For the text-containing cell, return its midpoint in (x, y) coordinate format. 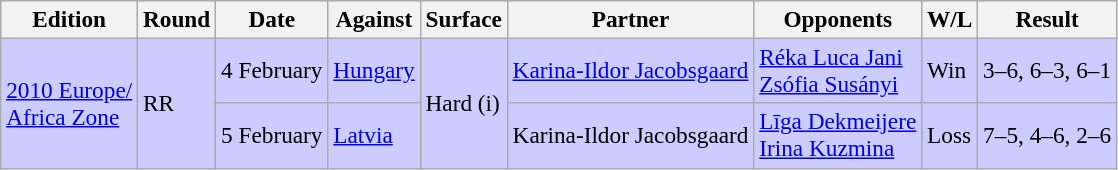
Date (272, 19)
Hungary (374, 70)
3–6, 6–3, 6–1 (1048, 70)
Opponents (838, 19)
Līga Dekmeijere Irina Kuzmina (838, 136)
Against (374, 19)
Réka Luca Jani Zsófia Susányi (838, 70)
Edition (70, 19)
RR (177, 103)
W/L (950, 19)
7–5, 4–6, 2–6 (1048, 136)
4 February (272, 70)
Loss (950, 136)
Round (177, 19)
Result (1048, 19)
Partner (630, 19)
5 February (272, 136)
2010 Europe/Africa Zone (70, 103)
Surface (464, 19)
Win (950, 70)
Hard (i) (464, 103)
Latvia (374, 136)
